Determine the (x, y) coordinate at the center of the cell enclosing the given text.  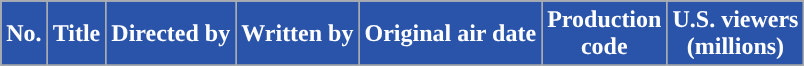
Title (76, 34)
Productioncode (604, 34)
U.S. viewers(millions) (736, 34)
Written by (298, 34)
No. (24, 34)
Original air date (450, 34)
Directed by (171, 34)
